Provide the (x, y) coordinate of the cell's center where the given text is located.  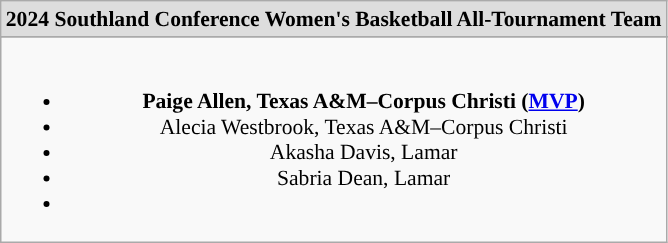
Paige Allen, Texas A&M–Corpus Christi (MVP)Alecia Westbrook, Texas A&M–Corpus ChristiAkasha Davis, LamarSabria Dean, Lamar (334, 140)
2024 Southland Conference Women's Basketball All-Tournament Team (334, 19)
